Pinpoint the cell where the given text exists, returning its [x, y] midpoint coordinate. 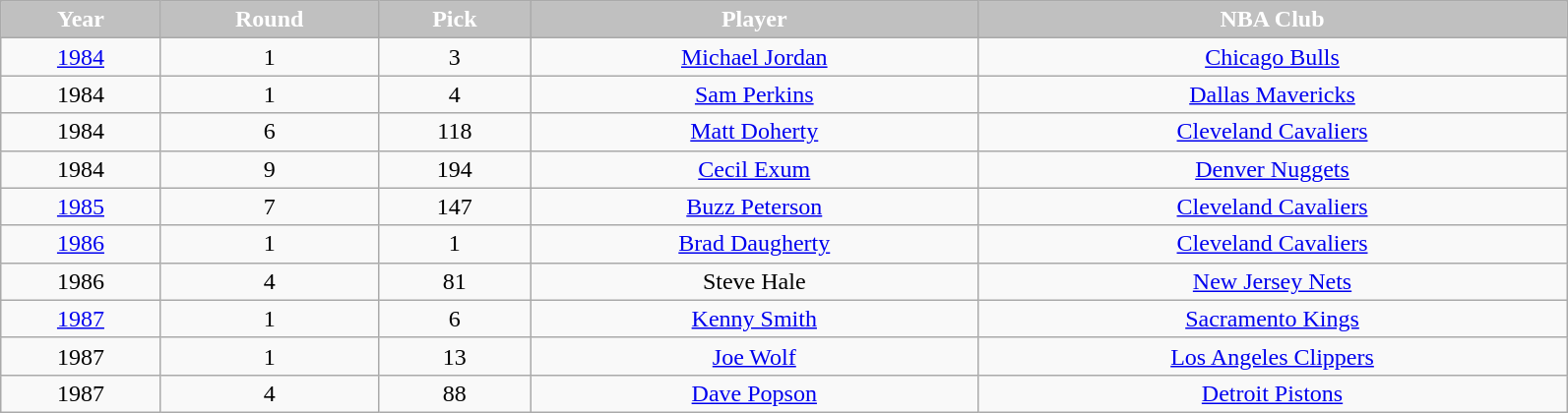
Buzz Peterson [754, 206]
Player [754, 20]
Denver Nuggets [1272, 169]
13 [455, 356]
Dallas Mavericks [1272, 94]
1985 [81, 206]
Detroit Pistons [1272, 393]
Pick [455, 20]
Los Angeles Clippers [1272, 356]
Year [81, 20]
Sacramento Kings [1272, 319]
81 [455, 281]
9 [270, 169]
Matt Doherty [754, 132]
7 [270, 206]
194 [455, 169]
Dave Popson [754, 393]
Cecil Exum [754, 169]
147 [455, 206]
Joe Wolf [754, 356]
118 [455, 132]
Chicago Bulls [1272, 57]
3 [455, 57]
New Jersey Nets [1272, 281]
NBA Club [1272, 20]
Round [270, 20]
88 [455, 393]
Michael Jordan [754, 57]
Kenny Smith [754, 319]
Steve Hale [754, 281]
Brad Daugherty [754, 244]
Sam Perkins [754, 94]
